Search for the cell housing the specified text and yield its [x, y] center coordinate. 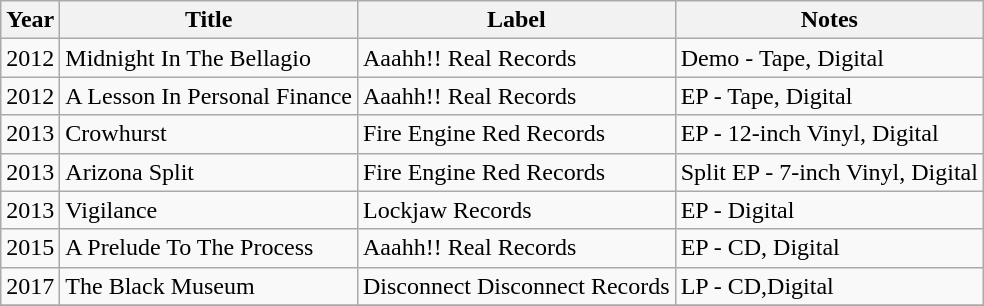
EP - Digital [829, 210]
Demo - Tape, Digital [829, 58]
Arizona Split [209, 172]
EP - 12-inch Vinyl, Digital [829, 134]
Label [516, 20]
EP - CD, Digital [829, 248]
A Prelude To The Process [209, 248]
The Black Museum [209, 286]
Crowhurst [209, 134]
2015 [30, 248]
Midnight In The Bellagio [209, 58]
Notes [829, 20]
Year [30, 20]
Title [209, 20]
EP - Tape, Digital [829, 96]
LP - CD,Digital [829, 286]
Split EP - 7-inch Vinyl, Digital [829, 172]
Disconnect Disconnect Records [516, 286]
A Lesson In Personal Finance [209, 96]
2017 [30, 286]
Vigilance [209, 210]
Lockjaw Records [516, 210]
